Scan for the cell matching the given text and deliver its (x, y) coordinate at center. 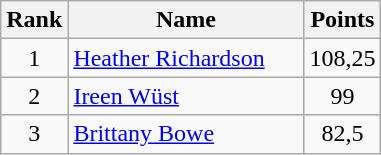
108,25 (342, 58)
1 (34, 58)
82,5 (342, 134)
2 (34, 96)
99 (342, 96)
Points (342, 20)
Brittany Bowe (186, 134)
Rank (34, 20)
3 (34, 134)
Ireen Wüst (186, 96)
Heather Richardson (186, 58)
Name (186, 20)
